From the cell containing the given text, extract its center point as [x, y] coordinate. 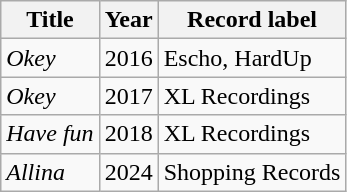
2024 [128, 172]
Shopping Records [252, 172]
Allina [50, 172]
2017 [128, 96]
Title [50, 20]
Record label [252, 20]
Have fun [50, 134]
Escho, HardUp [252, 58]
Year [128, 20]
2018 [128, 134]
2016 [128, 58]
